Locate the cell with the specified text and output its (x, y) center coordinate. 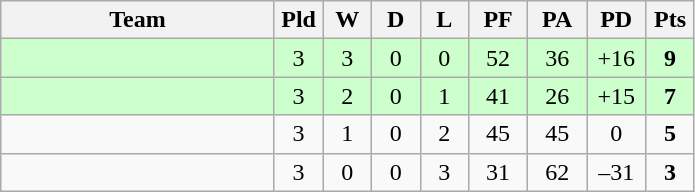
PF (498, 20)
9 (670, 58)
26 (558, 96)
52 (498, 58)
+15 (616, 96)
Pts (670, 20)
Team (138, 20)
Pld (298, 20)
L (444, 20)
31 (498, 172)
41 (498, 96)
+16 (616, 58)
62 (558, 172)
5 (670, 134)
–31 (616, 172)
D (396, 20)
W (348, 20)
7 (670, 96)
PA (558, 20)
36 (558, 58)
PD (616, 20)
